Return the (X, Y) coordinate for the center point of the cell that contains the specified text.  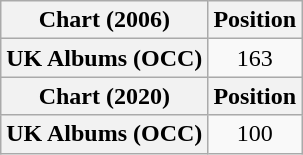
163 (255, 58)
100 (255, 134)
Chart (2006) (104, 20)
Chart (2020) (104, 96)
